Detect which cell encompasses the target text, then output its (x, y) center coordinate. 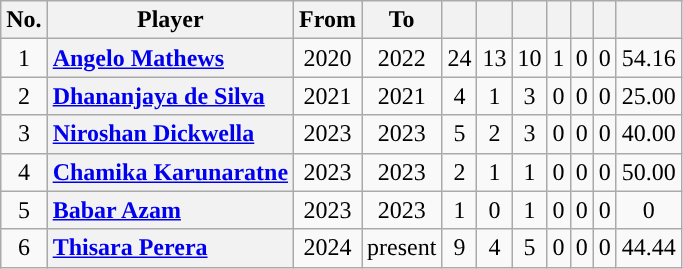
Thisara Perera (170, 248)
44.44 (648, 248)
2024 (328, 248)
6 (24, 248)
24 (460, 58)
No. (24, 20)
Niroshan Dickwella (170, 134)
25.00 (648, 96)
Player (170, 20)
2022 (402, 58)
54.16 (648, 58)
Chamika Karunaratne (170, 172)
Angelo Mathews (170, 58)
13 (494, 58)
10 (530, 58)
From (328, 20)
To (402, 20)
9 (460, 248)
2020 (328, 58)
present (402, 248)
50.00 (648, 172)
Babar Azam (170, 210)
Dhananjaya de Silva (170, 96)
40.00 (648, 134)
